Locate the cell with the specified text and output its [X, Y] center coordinate. 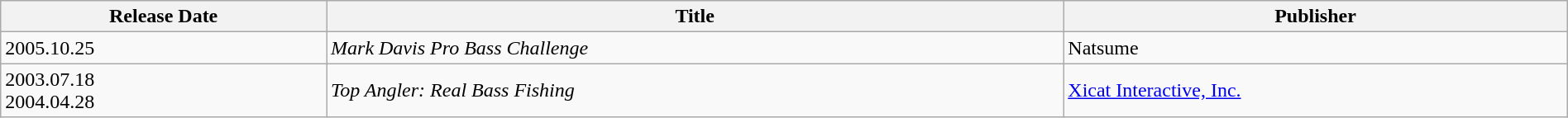
Title [695, 17]
Xicat Interactive, Inc. [1315, 91]
Top Angler: Real Bass Fishing [695, 91]
2003.07.18 2004.04.28 [164, 91]
Mark Davis Pro Bass Challenge [695, 48]
2005.10.25 [164, 48]
Release Date [164, 17]
Publisher [1315, 17]
Natsume [1315, 48]
